Scan for the cell matching the given text and deliver its [X, Y] coordinate at center. 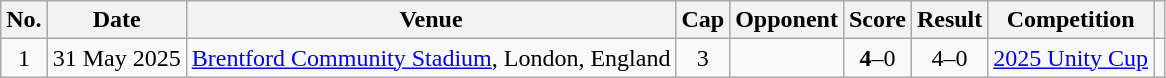
Result [949, 20]
No. [24, 20]
Date [116, 20]
31 May 2025 [116, 58]
1 [24, 58]
Venue [431, 20]
Cap [703, 20]
Brentford Community Stadium, London, England [431, 58]
Score [877, 20]
2025 Unity Cup [1071, 58]
3 [703, 58]
Competition [1071, 20]
Opponent [787, 20]
